For the text-containing cell, return its midpoint in [x, y] coordinate format. 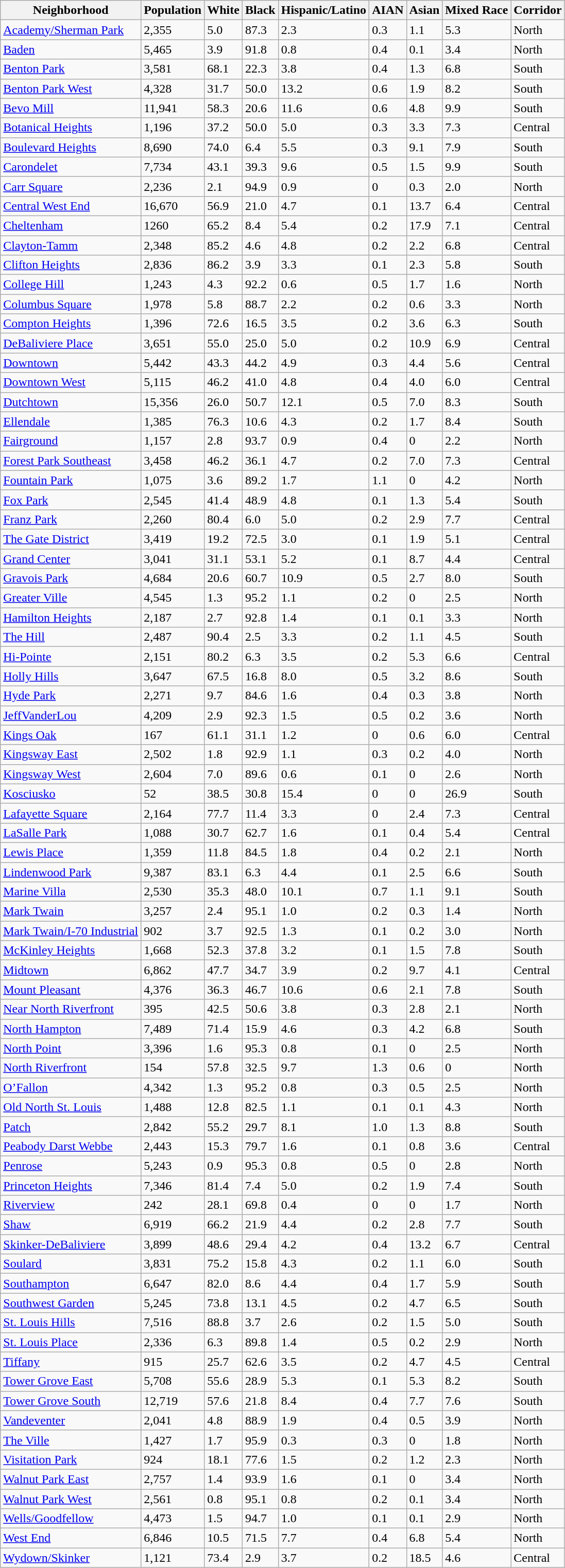
55.2 [224, 1126]
10.1 [323, 892]
5.2 [323, 558]
Skinker-DeBaliviere [71, 1244]
94.9 [260, 186]
Kings Oak [71, 735]
2,842 [173, 1126]
2,443 [173, 1146]
The Ville [71, 1440]
66.2 [224, 1225]
88.8 [224, 1323]
37.8 [260, 950]
Marine Villa [71, 892]
Asian [424, 10]
8,690 [173, 147]
Mark Twain/I-70 Industrial [71, 931]
5,115 [173, 382]
Princeton Heights [71, 1185]
Downtown West [71, 382]
McKinley Heights [71, 950]
92.9 [260, 754]
9,387 [173, 872]
32.5 [260, 1068]
2,355 [173, 30]
Mount Pleasant [71, 990]
2,502 [173, 754]
2,151 [173, 657]
6,846 [173, 1538]
3,899 [173, 1244]
Soulard [71, 1264]
1,121 [173, 1558]
89.6 [260, 774]
395 [173, 1009]
58.3 [224, 108]
3,419 [173, 539]
Lafayette Square [71, 813]
The Gate District [71, 539]
White [224, 10]
56.9 [224, 206]
Wells/Goodfellow [71, 1519]
North Hampton [71, 1029]
Fountain Park [71, 480]
4,328 [173, 89]
25.7 [224, 1362]
1,196 [173, 128]
5,245 [173, 1303]
92.2 [260, 285]
21.0 [260, 206]
Tower Grove East [71, 1381]
0.7 [388, 892]
Compton Heights [71, 324]
76.3 [224, 421]
1,385 [173, 421]
Dutchtown [71, 402]
Vandeventer [71, 1420]
West End [71, 1538]
1,157 [173, 441]
48.6 [224, 1244]
Bevo Mill [71, 108]
6,919 [173, 1225]
53.1 [260, 558]
28.1 [224, 1205]
87.3 [260, 30]
Benton Park [71, 69]
36.3 [224, 990]
16.8 [260, 676]
Boulevard Heights [71, 147]
36.1 [260, 461]
6,862 [173, 970]
73.8 [224, 1303]
5.1 [477, 539]
65.2 [224, 225]
Academy/Sherman Park [71, 30]
Near North Riverfront [71, 1009]
St. Louis Place [71, 1342]
11.4 [260, 813]
Botanical Heights [71, 128]
5.6 [477, 363]
72.5 [260, 539]
3,257 [173, 911]
57.8 [224, 1068]
4,376 [173, 990]
48.0 [260, 892]
3,647 [173, 676]
2,164 [173, 813]
7,734 [173, 167]
88.7 [260, 304]
77.6 [260, 1459]
AIAN [388, 10]
Walnut Park East [71, 1479]
Tower Grove South [71, 1401]
2,260 [173, 519]
5.5 [323, 147]
67.5 [224, 676]
6.9 [477, 343]
39.3 [260, 167]
3,651 [173, 343]
41.4 [224, 500]
15.4 [323, 794]
11.6 [323, 108]
Hi-Pointe [71, 657]
5,243 [173, 1166]
60.7 [260, 578]
7,489 [173, 1029]
Penrose [71, 1166]
4.1 [477, 970]
46.7 [260, 990]
Holly Hills [71, 676]
16,670 [173, 206]
9.6 [323, 167]
72.6 [224, 324]
902 [173, 931]
92.5 [260, 931]
Lewis Place [71, 852]
11,941 [173, 108]
82.0 [224, 1283]
College Hill [71, 285]
95.9 [260, 1440]
88.9 [260, 1420]
Carondelet [71, 167]
12.1 [323, 402]
Black [260, 10]
52.3 [224, 950]
Benton Park West [71, 89]
1,075 [173, 480]
Neighborhood [71, 10]
1,396 [173, 324]
Tiffany [71, 1362]
92.8 [260, 618]
Shaw [71, 1225]
Fairground [71, 441]
6.5 [477, 1303]
1,427 [173, 1440]
St. Louis Hills [71, 1323]
12,719 [173, 1401]
42.5 [224, 1009]
74.0 [224, 147]
2,041 [173, 1420]
25.0 [260, 343]
29.4 [260, 1244]
Kingsway East [71, 754]
50.6 [260, 1009]
35.3 [224, 892]
8.3 [477, 402]
2,561 [173, 1499]
8.8 [477, 1126]
71.4 [224, 1029]
2,757 [173, 1479]
26.9 [477, 794]
82.5 [260, 1107]
69.8 [260, 1205]
3,041 [173, 558]
167 [173, 735]
1,978 [173, 304]
90.4 [224, 637]
2,604 [173, 774]
2,336 [173, 1342]
4,209 [173, 715]
57.6 [224, 1401]
94.7 [260, 1519]
2,530 [173, 892]
Cheltenham [71, 225]
DeBaliviere Place [71, 343]
30.7 [224, 833]
Kosciusko [71, 794]
Fox Park [71, 500]
North Riverfront [71, 1068]
2,271 [173, 696]
Baden [71, 49]
77.7 [224, 813]
2,836 [173, 265]
O’Fallon [71, 1087]
Ellendale [71, 421]
21.8 [260, 1401]
4.9 [323, 363]
21.9 [260, 1225]
1,088 [173, 833]
Patch [71, 1126]
38.5 [224, 794]
Wydown/Skinker [71, 1558]
1260 [173, 225]
Midtown [71, 970]
Hyde Park [71, 696]
79.7 [260, 1146]
48.9 [260, 500]
915 [173, 1362]
15.8 [260, 1264]
The Hill [71, 637]
61.1 [224, 735]
6.7 [477, 1244]
Lindenwood Park [71, 872]
Columbus Square [71, 304]
1,668 [173, 950]
1,488 [173, 1107]
44.2 [260, 363]
Downtown [71, 363]
Greater Ville [71, 598]
89.8 [260, 1342]
4,342 [173, 1087]
84.5 [260, 852]
34.7 [260, 970]
Central West End [71, 206]
93.7 [260, 441]
5,442 [173, 363]
3,581 [173, 69]
80.2 [224, 657]
JeffVanderLou [71, 715]
3,458 [173, 461]
8.1 [323, 1126]
83.1 [224, 872]
7.6 [477, 1401]
2,236 [173, 186]
50.7 [260, 402]
30.8 [260, 794]
Population [173, 10]
242 [173, 1205]
22.3 [260, 69]
Forest Park Southeast [71, 461]
3,396 [173, 1048]
7.1 [477, 225]
Kingsway West [71, 774]
4,545 [173, 598]
43.3 [224, 363]
13.7 [424, 206]
16.5 [260, 324]
Southampton [71, 1283]
68.1 [224, 69]
17.9 [424, 225]
12.8 [224, 1107]
85.2 [224, 245]
2,348 [173, 245]
Corridor [538, 10]
29.7 [260, 1126]
73.4 [224, 1558]
47.7 [224, 970]
924 [173, 1459]
4,684 [173, 578]
154 [173, 1068]
92.3 [260, 715]
62.6 [260, 1362]
41.0 [260, 382]
15,356 [173, 402]
7.9 [477, 147]
55.6 [224, 1381]
31.7 [224, 89]
Old North St. Louis [71, 1107]
80.4 [224, 519]
81.4 [224, 1185]
89.2 [260, 480]
LaSalle Park [71, 833]
93.9 [260, 1479]
37.2 [224, 128]
62.7 [260, 833]
26.0 [224, 402]
15.9 [260, 1029]
Walnut Park West [71, 1499]
North Point [71, 1048]
1,359 [173, 852]
Mixed Race [477, 10]
13.1 [260, 1303]
5.9 [477, 1283]
15.3 [224, 1146]
4,473 [173, 1519]
10.5 [224, 1538]
75.2 [224, 1264]
Southwest Garden [71, 1303]
19.2 [224, 539]
Mark Twain [71, 911]
86.2 [224, 265]
18.1 [224, 1459]
Grand Center [71, 558]
8.7 [424, 558]
Riverview [71, 1205]
43.1 [224, 167]
Gravois Park [71, 578]
1,243 [173, 285]
Hispanic/Latino [323, 10]
Franz Park [71, 519]
Hamilton Heights [71, 618]
84.6 [260, 696]
Visitation Park [71, 1459]
2.0 [477, 186]
2,187 [173, 618]
Clifton Heights [71, 265]
3,831 [173, 1264]
5,465 [173, 49]
91.8 [260, 49]
Peabody Darst Webbe [71, 1146]
55.0 [224, 343]
2,487 [173, 637]
7,516 [173, 1323]
6,647 [173, 1283]
7,346 [173, 1185]
18.5 [424, 1558]
11.8 [224, 852]
Clayton-Tamm [71, 245]
2,545 [173, 500]
28.9 [260, 1381]
Carr Square [71, 186]
71.5 [260, 1538]
5,708 [173, 1381]
52 [173, 794]
